Extract the [X, Y] coordinate from the center of the cell holding the provided text.  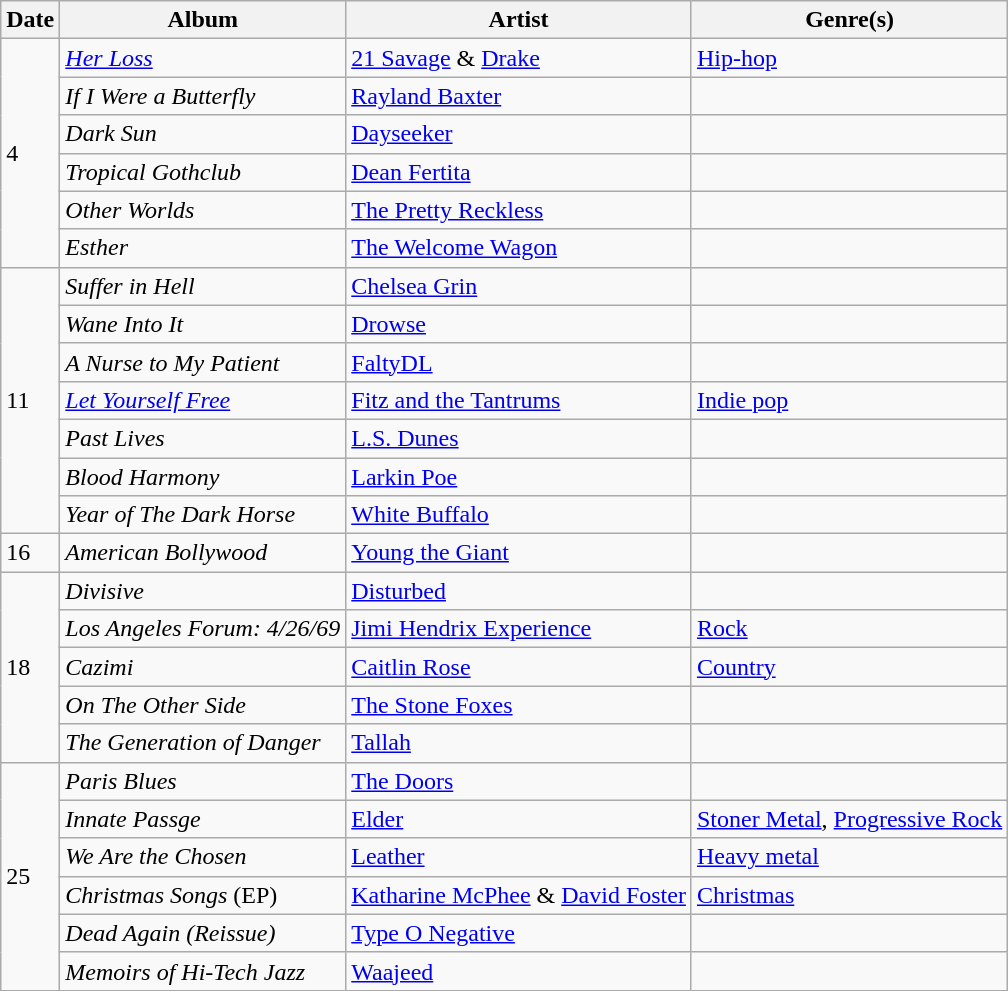
Christmas Songs (EP) [203, 895]
Let Yourself Free [203, 400]
On The Other Side [203, 705]
16 [30, 553]
Heavy metal [849, 857]
Blood Harmony [203, 477]
Past Lives [203, 438]
Album [203, 20]
Memoirs of Hi-Tech Jazz [203, 971]
Other Worlds [203, 210]
Artist [519, 20]
Katharine McPhee & David Foster [519, 895]
Cazimi [203, 667]
Esther [203, 248]
25 [30, 876]
L.S. Dunes [519, 438]
Caitlin Rose [519, 667]
Leather [519, 857]
Tropical Gothclub [203, 172]
Wane Into It [203, 324]
The Doors [519, 781]
Hip-hop [849, 58]
Rayland Baxter [519, 96]
Dean Fertita [519, 172]
Year of The Dark Horse [203, 515]
Chelsea Grin [519, 286]
21 Savage & Drake [519, 58]
Dayseeker [519, 134]
If I Were a Butterfly [203, 96]
Tallah [519, 743]
Country [849, 667]
White Buffalo [519, 515]
Innate Passge [203, 819]
Divisive [203, 591]
A Nurse to My Patient [203, 362]
The Stone Foxes [519, 705]
Genre(s) [849, 20]
Stoner Metal, Progressive Rock [849, 819]
Elder [519, 819]
4 [30, 153]
The Welcome Wagon [519, 248]
Her Loss [203, 58]
Jimi Hendrix Experience [519, 629]
Los Angeles Forum: 4/26/69 [203, 629]
Waajeed [519, 971]
18 [30, 667]
Dark Sun [203, 134]
Fitz and the Tantrums [519, 400]
Type O Negative [519, 933]
11 [30, 400]
Date [30, 20]
Larkin Poe [519, 477]
Suffer in Hell [203, 286]
Disturbed [519, 591]
Paris Blues [203, 781]
Dead Again (Reissue) [203, 933]
Rock [849, 629]
We Are the Chosen [203, 857]
Drowse [519, 324]
FaltyDL [519, 362]
Christmas [849, 895]
Young the Giant [519, 553]
The Pretty Reckless [519, 210]
The Generation of Danger [203, 743]
Indie pop [849, 400]
American Bollywood [203, 553]
